Search for the cell housing the specified text and yield its [x, y] center coordinate. 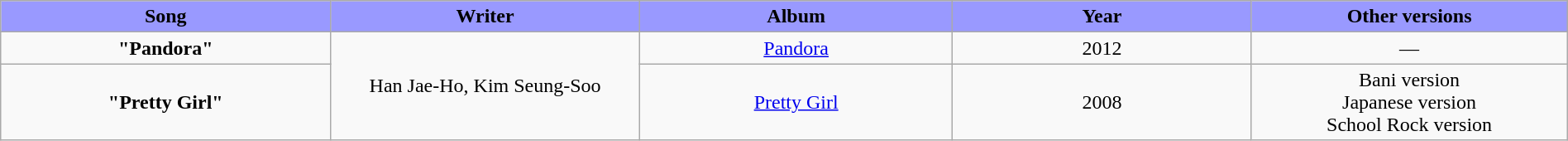
Han Jae-Ho, Kim Seung-Soo [485, 86]
Year [1102, 17]
"Pretty Girl" [165, 102]
Writer [485, 17]
2008 [1102, 102]
Song [165, 17]
Pretty Girl [796, 102]
— [1409, 48]
Pandora [796, 48]
Bani versionJapanese versionSchool Rock version [1409, 102]
"Pandora" [165, 48]
2012 [1102, 48]
Other versions [1409, 17]
Album [796, 17]
